Return (X, Y) of the center of cell containing provided text 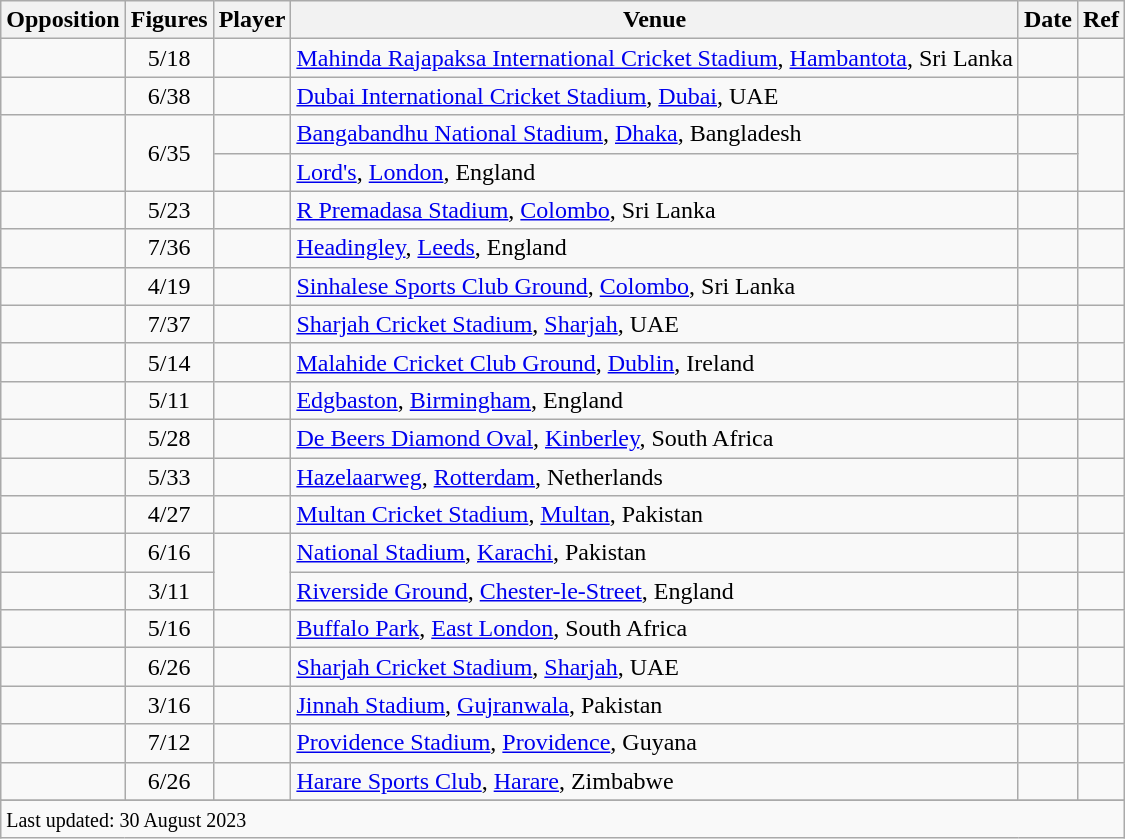
Opposition (63, 20)
Venue (655, 20)
National Stadium, Karachi, Pakistan (655, 553)
Figures (169, 20)
Hazelaarweg, Rotterdam, Netherlands (655, 477)
Dubai International Cricket Stadium, Dubai, UAE (655, 96)
Harare Sports Club, Harare, Zimbabwe (655, 781)
4/19 (169, 286)
5/11 (169, 400)
Mahinda Rajapaksa International Cricket Stadium, Hambantota, Sri Lanka (655, 58)
Malahide Cricket Club Ground, Dublin, Ireland (655, 362)
Lord's, London, England (655, 172)
7/12 (169, 743)
De Beers Diamond Oval, Kinberley, South Africa (655, 438)
Jinnah Stadium, Gujranwala, Pakistan (655, 705)
Edgbaston, Birmingham, England (655, 400)
Riverside Ground, Chester-le-Street, England (655, 591)
7/37 (169, 324)
5/28 (169, 438)
5/23 (169, 210)
Date (1048, 20)
Last updated: 30 August 2023 (563, 819)
3/11 (169, 591)
Bangabandhu National Stadium, Dhaka, Bangladesh (655, 134)
7/36 (169, 248)
Providence Stadium, Providence, Guyana (655, 743)
Buffalo Park, East London, South Africa (655, 629)
3/16 (169, 705)
Player (252, 20)
5/33 (169, 477)
Ref (1100, 20)
4/27 (169, 515)
R Premadasa Stadium, Colombo, Sri Lanka (655, 210)
6/38 (169, 96)
5/16 (169, 629)
5/14 (169, 362)
5/18 (169, 58)
Multan Cricket Stadium, Multan, Pakistan (655, 515)
6/16 (169, 553)
Sinhalese Sports Club Ground, Colombo, Sri Lanka (655, 286)
6/35 (169, 153)
Headingley, Leeds, England (655, 248)
